Output the [x, y] coordinate of the center of the cell containing the given text.  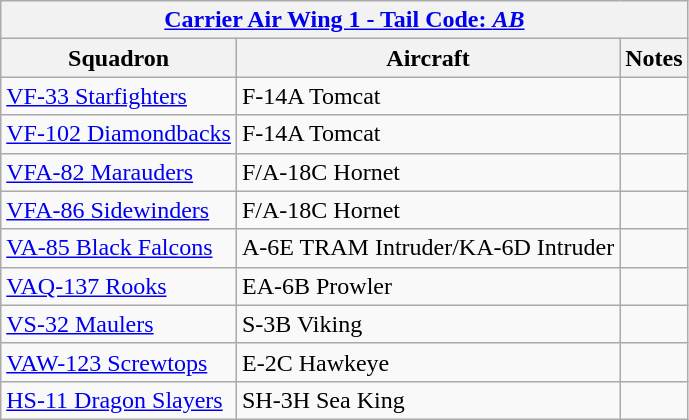
E-2C Hawkeye [428, 362]
VAW-123 Screwtops [119, 362]
VS-32 Maulers [119, 324]
Aircraft [428, 58]
Squadron [119, 58]
VF-33 Starfighters [119, 96]
VF-102 Diamondbacks [119, 134]
A-6E TRAM Intruder/KA-6D Intruder [428, 248]
Carrier Air Wing 1 - Tail Code: AB [344, 20]
VFA-82 Marauders [119, 172]
VAQ-137 Rooks [119, 286]
VA-85 Black Falcons [119, 248]
HS-11 Dragon Slayers [119, 400]
SH-3H Sea King [428, 400]
Notes [654, 58]
VFA-86 Sidewinders [119, 210]
EA-6B Prowler [428, 286]
S-3B Viking [428, 324]
